Provide the (x, y) coordinate of the cell's center where the given text is located.  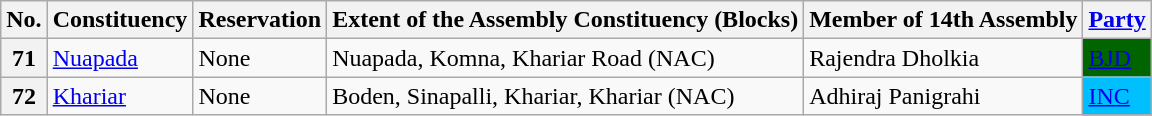
Member of 14th Assembly (944, 20)
Rajendra Dholkia (944, 58)
Nuapada, Komna, Khariar Road (NAC) (566, 58)
INC (1117, 96)
72 (24, 96)
Boden, Sinapalli, Khariar, Khariar (NAC) (566, 96)
Extent of the Assembly Constituency (Blocks) (566, 20)
Party (1117, 20)
BJD (1117, 58)
71 (24, 58)
Constituency (120, 20)
No. (24, 20)
Adhiraj Panigrahi (944, 96)
Khariar (120, 96)
Nuapada (120, 58)
Reservation (260, 20)
